Scan for the cell matching the given text and deliver its (X, Y) coordinate at center. 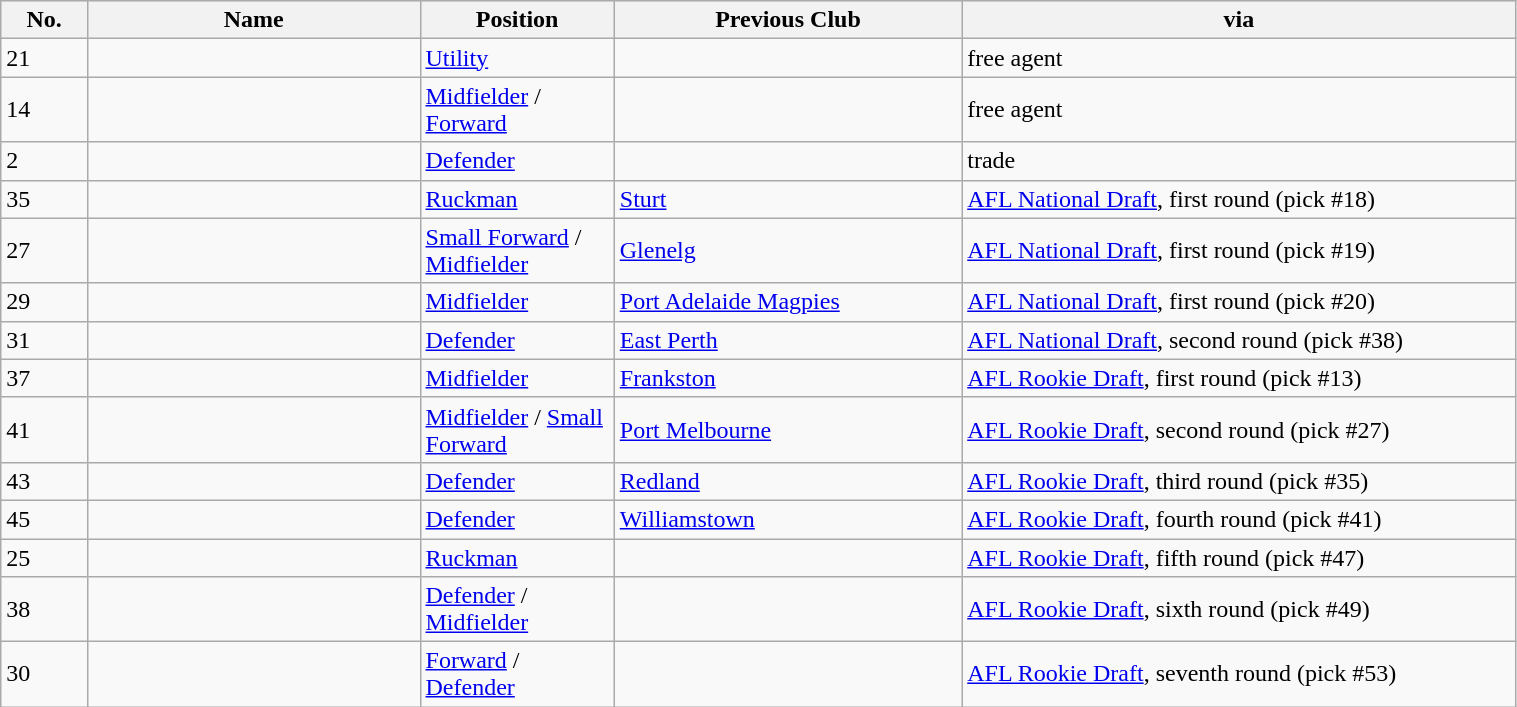
East Perth (788, 340)
21 (44, 58)
No. (44, 20)
trade (1239, 161)
AFL Rookie Draft, first round (pick #13) (1239, 378)
25 (44, 557)
AFL Rookie Draft, third round (pick #35) (1239, 481)
Williamstown (788, 519)
Midfielder / Forward (517, 110)
43 (44, 481)
AFL Rookie Draft, sixth round (pick #49) (1239, 610)
Forward / Defender (517, 674)
AFL Rookie Draft, seventh round (pick #53) (1239, 674)
Name (254, 20)
2 (44, 161)
Small Forward / Midfielder (517, 250)
Previous Club (788, 20)
AFL National Draft, first round (pick #20) (1239, 302)
Sturt (788, 199)
Utility (517, 58)
Port Adelaide Magpies (788, 302)
AFL National Draft, first round (pick #18) (1239, 199)
AFL National Draft, second round (pick #38) (1239, 340)
AFL Rookie Draft, fourth round (pick #41) (1239, 519)
38 (44, 610)
AFL Rookie Draft, second round (pick #27) (1239, 430)
Redland (788, 481)
27 (44, 250)
Frankston (788, 378)
Midfielder / Small Forward (517, 430)
30 (44, 674)
Port Melbourne (788, 430)
Glenelg (788, 250)
29 (44, 302)
45 (44, 519)
Defender / Midfielder (517, 610)
31 (44, 340)
37 (44, 378)
14 (44, 110)
AFL Rookie Draft, fifth round (pick #47) (1239, 557)
AFL National Draft, first round (pick #19) (1239, 250)
35 (44, 199)
Position (517, 20)
41 (44, 430)
via (1239, 20)
